Determine the (X, Y) coordinate at the center of the cell enclosing the given text.  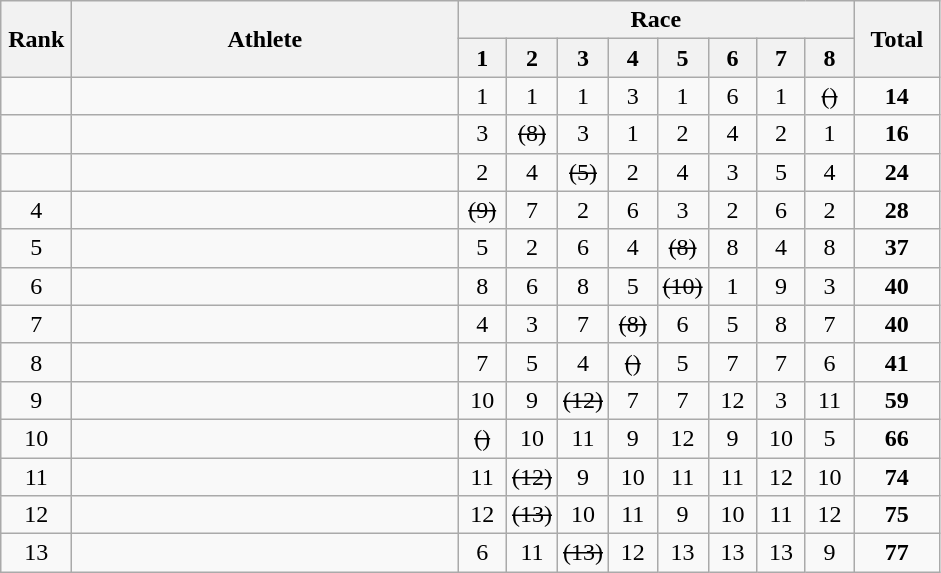
74 (897, 477)
(10) (682, 286)
(5) (582, 172)
Total (897, 39)
(9) (482, 210)
28 (897, 210)
77 (897, 553)
75 (897, 515)
66 (897, 438)
24 (897, 172)
37 (897, 248)
16 (897, 134)
Race (656, 20)
59 (897, 400)
41 (897, 362)
14 (897, 96)
Rank (36, 39)
Athlete (265, 39)
